Extract the (X, Y) coordinate from the center of the cell holding the provided text.  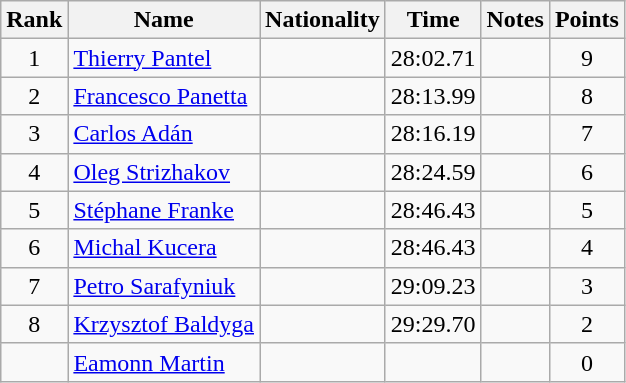
Francesco Panetta (164, 96)
9 (586, 58)
28:02.71 (433, 58)
Stéphane Franke (164, 210)
Nationality (323, 20)
Points (586, 20)
Eamonn Martin (164, 362)
Michal Kucera (164, 248)
Carlos Adán (164, 134)
0 (586, 362)
28:13.99 (433, 96)
Rank (34, 20)
28:16.19 (433, 134)
Notes (515, 20)
Oleg Strizhakov (164, 172)
Thierry Pantel (164, 58)
29:29.70 (433, 324)
Petro Sarafyniuk (164, 286)
Time (433, 20)
1 (34, 58)
28:24.59 (433, 172)
Krzysztof Baldyga (164, 324)
Name (164, 20)
29:09.23 (433, 286)
